Return (x, y) of the center of cell containing provided text 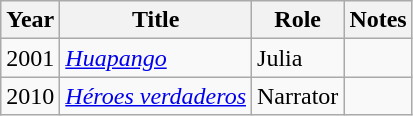
Julia (298, 58)
Notes (378, 20)
Year (30, 20)
2010 (30, 96)
Title (156, 20)
Role (298, 20)
Héroes verdaderos (156, 96)
Huapango (156, 58)
2001 (30, 58)
Narrator (298, 96)
